Extract the [X, Y] coordinate from the center of the cell holding the provided text.  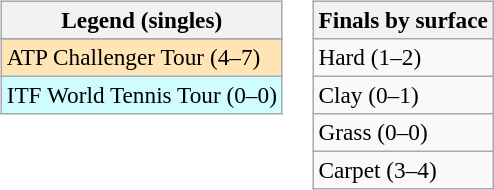
ATP Challenger Tour (4–7) [142, 57]
Hard (1–2) [403, 57]
Finals by surface [403, 20]
Carpet (3–4) [403, 171]
ITF World Tennis Tour (0–0) [142, 95]
Grass (0–0) [403, 133]
Legend (singles) [142, 20]
Clay (0–1) [403, 95]
